Identify which cell holds the provided text, then report its (x, y) central coordinate. 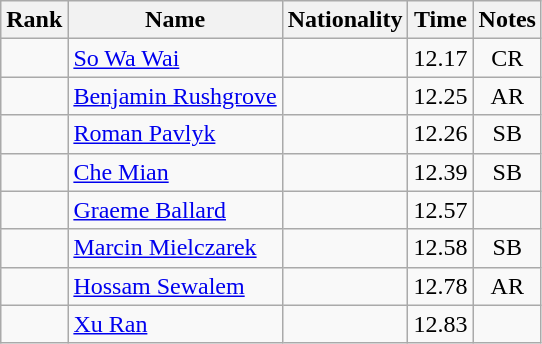
Nationality (345, 20)
12.57 (440, 210)
12.83 (440, 324)
Benjamin Rushgrove (175, 96)
Name (175, 20)
Marcin Mielczarek (175, 248)
12.25 (440, 96)
Xu Ran (175, 324)
Che Mian (175, 172)
Notes (507, 20)
Time (440, 20)
So Wa Wai (175, 58)
12.17 (440, 58)
12.26 (440, 134)
12.39 (440, 172)
Graeme Ballard (175, 210)
Roman Pavlyk (175, 134)
Rank (34, 20)
CR (507, 58)
12.78 (440, 286)
12.58 (440, 248)
Hossam Sewalem (175, 286)
